Locate the cell with the specified text and output its (X, Y) center coordinate. 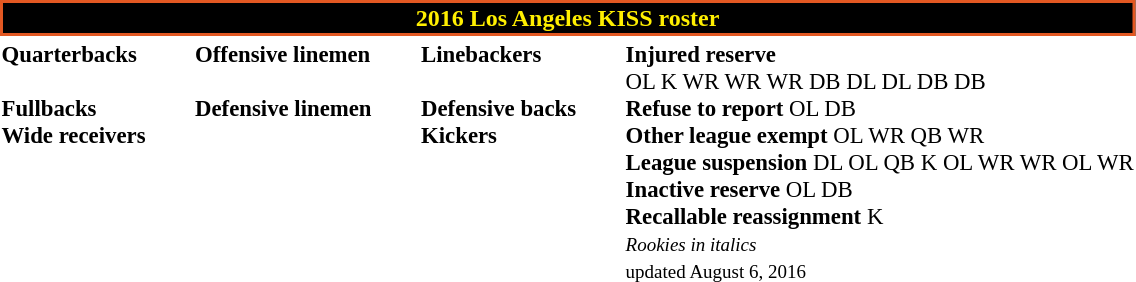
2016 Los Angeles KISS roster (568, 18)
